Pinpoint the cell where the given text exists, returning its [X, Y] midpoint coordinate. 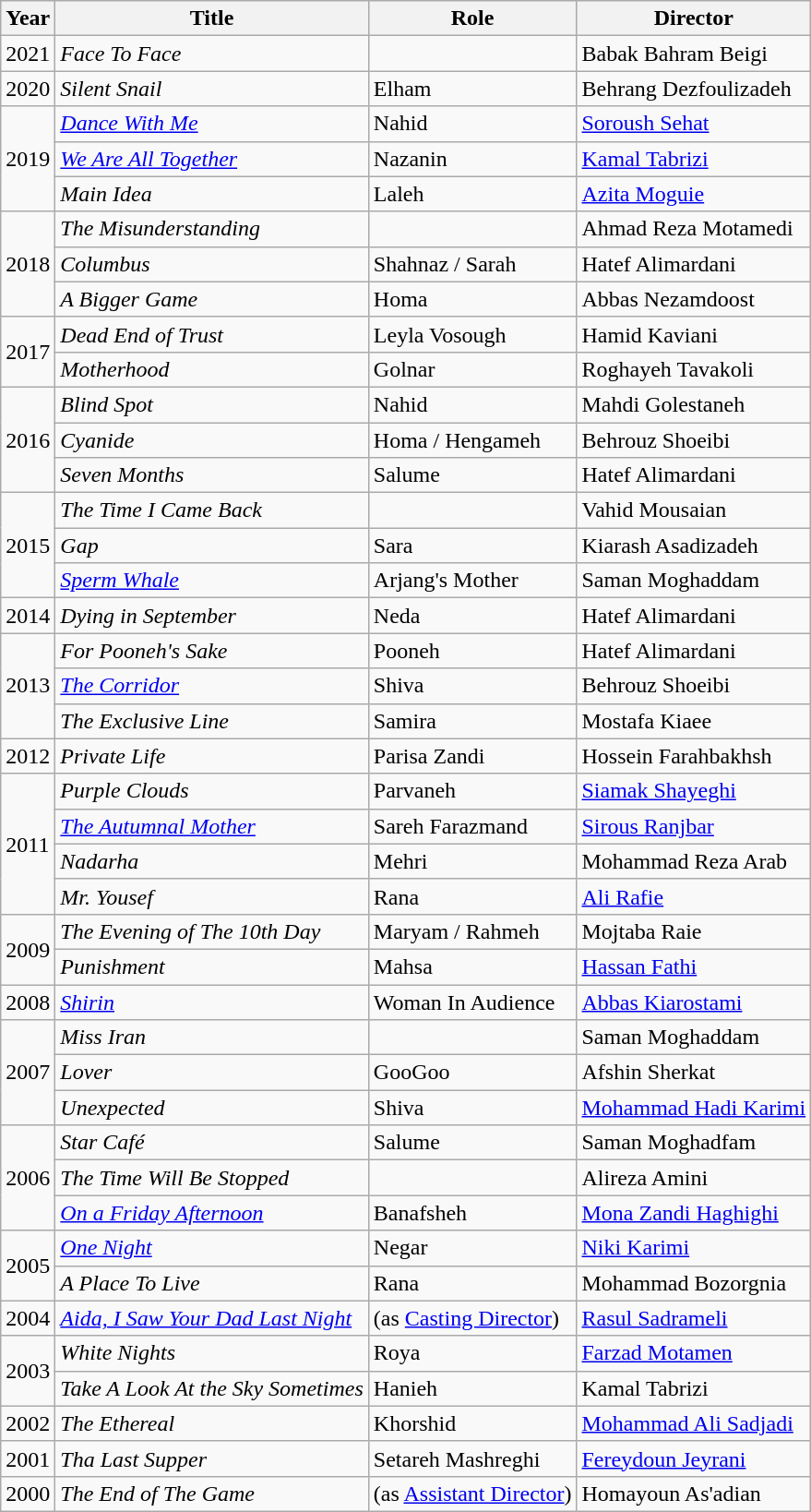
Mr. Yousef [212, 896]
Negar [472, 1248]
Mona Zandi Haghighi [694, 1213]
2014 [28, 616]
Director [694, 18]
Cyanide [212, 440]
Mehri [472, 861]
2017 [28, 352]
2004 [28, 1318]
Mostafa Kiaee [694, 721]
The Time Will Be Stopped [212, 1178]
The Evening of The 10th Day [212, 931]
Afshin Sherkat [694, 1073]
The Corridor [212, 686]
2008 [28, 1002]
Dance With Me [212, 124]
Mojtaba Raie [694, 931]
Nadarha [212, 861]
Hossein Farahbakhsh [694, 756]
Purple Clouds [212, 791]
Parvaneh [472, 791]
2001 [28, 1458]
Mohammad Reza Arab [694, 861]
Take A Look At the Sky Sometimes [212, 1388]
2021 [28, 54]
2011 [28, 844]
Niki Karimi [694, 1248]
Mohammad Hadi Karimi [694, 1108]
Leyla Vosough [472, 334]
2000 [28, 1494]
Shirin [212, 1002]
Roghayeh Tavakoli [694, 369]
Blind Spot [212, 404]
Aida, I Saw Your Dad Last Night [212, 1318]
White Nights [212, 1353]
Seven Months [212, 475]
The Time I Came Back [212, 510]
Behrang Dezfoulizadeh [694, 89]
2003 [28, 1371]
Farzad Motamen [694, 1353]
Hanieh [472, 1388]
Lover [212, 1073]
2013 [28, 686]
Babak Bahram Beigi [694, 54]
Tha Last Supper [212, 1458]
Fereydoun Jeyrani [694, 1458]
Homa [472, 299]
Woman In Audience [472, 1002]
Alireza Amini [694, 1178]
Columbus [212, 264]
Mohammad Bozorgnia [694, 1283]
For Pooneh's Sake [212, 651]
Maryam / Rahmeh [472, 931]
Arjang's Mother [472, 581]
The Misunderstanding [212, 229]
2005 [28, 1266]
2018 [28, 264]
Face To Face [212, 54]
Siamak Shayeghi [694, 791]
(as Casting Director) [472, 1318]
Mahdi Golestaneh [694, 404]
Setareh Mashreghi [472, 1458]
Rasul Sadrameli [694, 1318]
Mahsa [472, 966]
Laleh [472, 194]
Kiarash Asadizadeh [694, 546]
Miss Iran [212, 1038]
2002 [28, 1423]
2019 [28, 159]
2015 [28, 546]
Elham [472, 89]
Nazanin [472, 159]
Hamid Kaviani [694, 334]
A Place To Live [212, 1283]
Hassan Fathi [694, 966]
Mohammad Ali Sadjadi [694, 1423]
One Night [212, 1248]
Motherhood [212, 369]
Soroush Sehat [694, 124]
Roya [472, 1353]
Sareh Farazmand [472, 826]
Role [472, 18]
A Bigger Game [212, 299]
Sperm Whale [212, 581]
Title [212, 18]
2009 [28, 949]
Private Life [212, 756]
Saman Moghadfam [694, 1143]
We Are All Together [212, 159]
2020 [28, 89]
Sara [472, 546]
Samira [472, 721]
GooGoo [472, 1073]
On a Friday Afternoon [212, 1213]
Homayoun As'adian [694, 1494]
Abbas Nezamdoost [694, 299]
2007 [28, 1073]
Azita Moguie [694, 194]
Sirous Ranjbar [694, 826]
Main Idea [212, 194]
Dying in September [212, 616]
2016 [28, 439]
Homa / Hengameh [472, 440]
Abbas Kiarostami [694, 1002]
2012 [28, 756]
Neda [472, 616]
The Ethereal [212, 1423]
The Autumnal Mother [212, 826]
Banafsheh [472, 1213]
Unexpected [212, 1108]
The Exclusive Line [212, 721]
Punishment [212, 966]
Golnar [472, 369]
2006 [28, 1178]
The End of The Game [212, 1494]
Dead End of Trust [212, 334]
Ahmad Reza Motamedi [694, 229]
Star Café [212, 1143]
Parisa Zandi [472, 756]
Ali Rafie [694, 896]
Khorshid [472, 1423]
Year [28, 18]
Silent Snail [212, 89]
Pooneh [472, 651]
Shahnaz / Sarah [472, 264]
Vahid Mousaian [694, 510]
(as Assistant Director) [472, 1494]
Gap [212, 546]
